Determine the (x, y) coordinate at the center of the cell enclosing the given text.  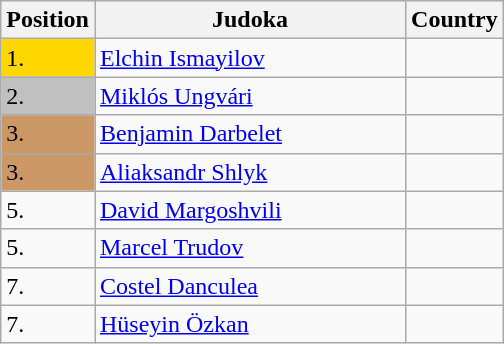
Benjamin Darbelet (250, 134)
David Margoshvili (250, 210)
Marcel Trudov (250, 248)
2. (48, 96)
Miklós Ungvári (250, 96)
Aliaksandr Shlyk (250, 172)
1. (48, 58)
Hüseyin Özkan (250, 324)
Country (455, 20)
Position (48, 20)
Elchin Ismayilov (250, 58)
Costel Danculea (250, 286)
Judoka (250, 20)
